Return the (x, y) coordinate for the center point of the cell that contains the specified text.  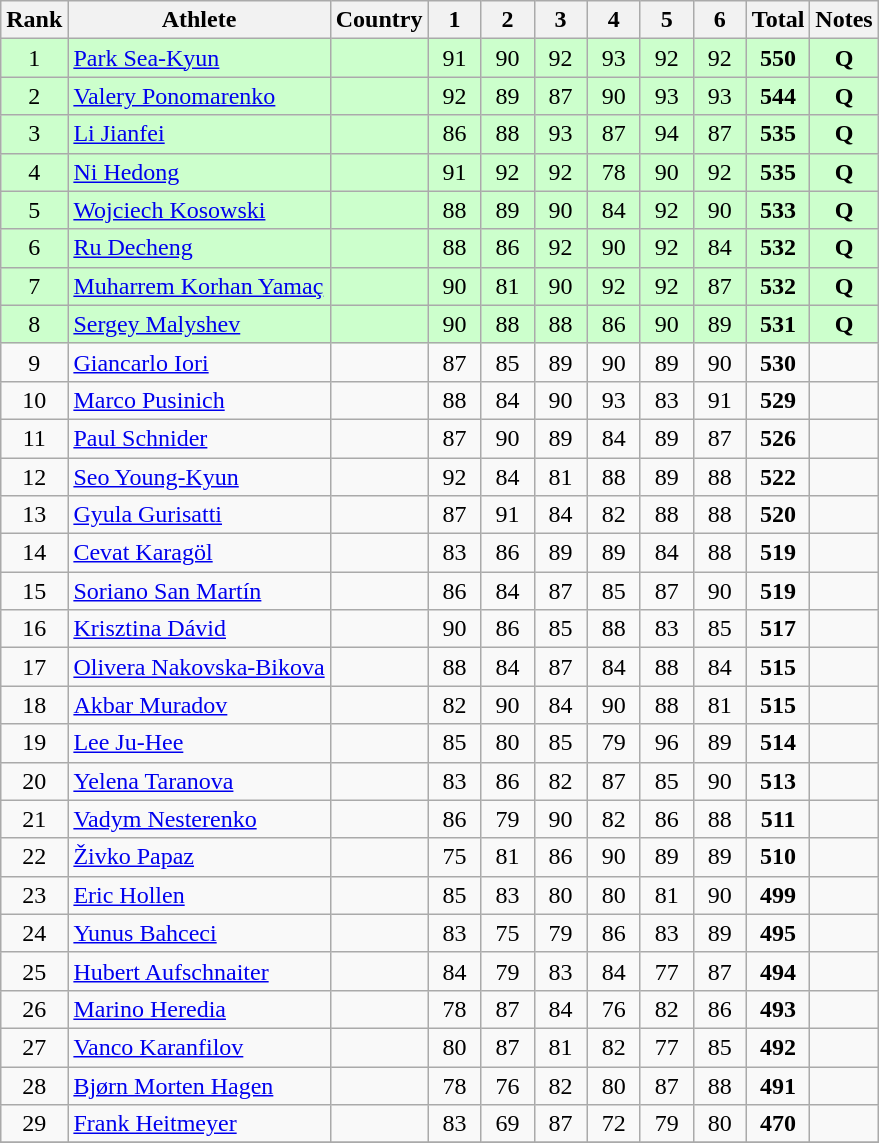
10 (34, 400)
24 (34, 933)
511 (778, 819)
530 (778, 362)
533 (778, 210)
499 (778, 895)
Notes (844, 20)
13 (34, 515)
7 (34, 286)
514 (778, 743)
493 (778, 1009)
Gyula Gurisatti (199, 515)
Lee Ju-Hee (199, 743)
491 (778, 1085)
Hubert Aufschnaiter (199, 971)
517 (778, 629)
96 (666, 743)
513 (778, 781)
Total (778, 20)
Rank (34, 20)
19 (34, 743)
544 (778, 96)
Seo Young-Kyun (199, 477)
21 (34, 819)
495 (778, 933)
15 (34, 591)
16 (34, 629)
Živko Papaz (199, 857)
Olivera Nakovska-Bikova (199, 667)
72 (614, 1124)
Country (379, 20)
17 (34, 667)
22 (34, 857)
23 (34, 895)
14 (34, 553)
531 (778, 324)
Vadym Nesterenko (199, 819)
Valery Ponomarenko (199, 96)
25 (34, 971)
494 (778, 971)
520 (778, 515)
Vanco Karanfilov (199, 1047)
69 (508, 1124)
12 (34, 477)
Sergey Malyshev (199, 324)
529 (778, 400)
Paul Schnider (199, 438)
Wojciech Kosowski (199, 210)
510 (778, 857)
Bjørn Morten Hagen (199, 1085)
26 (34, 1009)
Frank Heitmeyer (199, 1124)
Li Jianfei (199, 134)
Marino Heredia (199, 1009)
18 (34, 705)
526 (778, 438)
9 (34, 362)
550 (778, 58)
Akbar Muradov (199, 705)
Muharrem Korhan Yamaç (199, 286)
11 (34, 438)
Athlete (199, 20)
Ni Hedong (199, 172)
522 (778, 477)
Marco Pusinich (199, 400)
20 (34, 781)
Cevat Karagöl (199, 553)
94 (666, 134)
Giancarlo Iori (199, 362)
Park Sea-Kyun (199, 58)
29 (34, 1124)
Krisztina Dávid (199, 629)
Soriano San Martín (199, 591)
28 (34, 1085)
470 (778, 1124)
Yelena Taranova (199, 781)
492 (778, 1047)
Eric Hollen (199, 895)
27 (34, 1047)
Yunus Bahceci (199, 933)
Ru Decheng (199, 248)
8 (34, 324)
